Find where the given text appears and provide that cell's center as (x, y) coordinate. 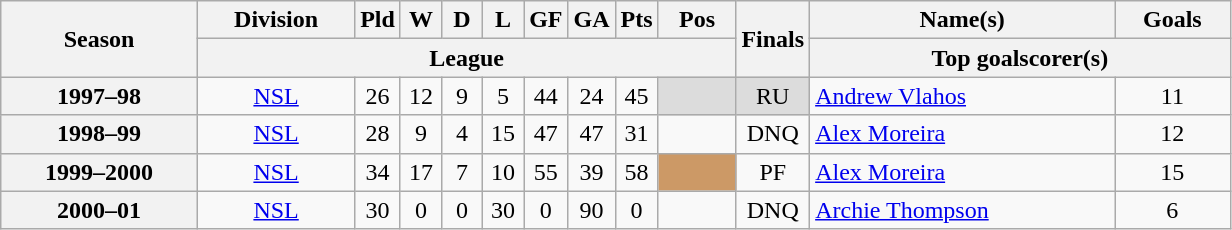
55 (546, 172)
34 (378, 172)
PF (773, 172)
Name(s) (962, 20)
Andrew Vlahos (962, 96)
45 (636, 96)
5 (504, 96)
L (504, 20)
26 (378, 96)
GA (592, 20)
Season (100, 39)
Top goalscorer(s) (1020, 58)
RU (773, 96)
Pts (636, 20)
58 (636, 172)
7 (462, 172)
Goals (1172, 20)
League (467, 58)
2000–01 (100, 210)
Archie Thompson (962, 210)
24 (592, 96)
44 (546, 96)
10 (504, 172)
17 (420, 172)
31 (636, 134)
Pos (697, 20)
Pld (378, 20)
28 (378, 134)
11 (1172, 96)
Division (276, 20)
1998–99 (100, 134)
Finals (773, 39)
4 (462, 134)
D (462, 20)
W (420, 20)
6 (1172, 210)
1997–98 (100, 96)
1999–2000 (100, 172)
90 (592, 210)
GF (546, 20)
39 (592, 172)
